Return (x, y) of the center of cell containing provided text 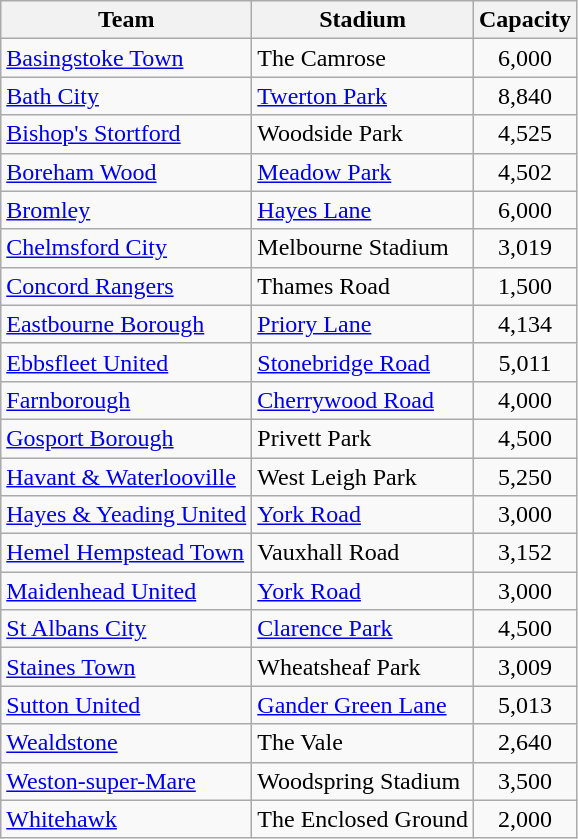
Melbourne Stadium (363, 248)
Concord Rangers (126, 286)
The Vale (363, 743)
Gosport Borough (126, 438)
Hayes & Yeading United (126, 515)
The Enclosed Ground (363, 819)
Meadow Park (363, 172)
Sutton United (126, 705)
Vauxhall Road (363, 553)
2,000 (524, 819)
Woodspring Stadium (363, 781)
Havant & Waterlooville (126, 477)
Whitehawk (126, 819)
Bromley (126, 210)
4,502 (524, 172)
Clarence Park (363, 629)
8,840 (524, 96)
St Albans City (126, 629)
Boreham Wood (126, 172)
5,250 (524, 477)
Weston-super-Mare (126, 781)
4,134 (524, 324)
5,013 (524, 705)
Bath City (126, 96)
West Leigh Park (363, 477)
Thames Road (363, 286)
4,525 (524, 134)
Team (126, 20)
Stonebridge Road (363, 362)
Wheatsheaf Park (363, 667)
3,009 (524, 667)
Maidenhead United (126, 591)
Woodside Park (363, 134)
Farnborough (126, 400)
Capacity (524, 20)
Priory Lane (363, 324)
Twerton Park (363, 96)
2,640 (524, 743)
3,019 (524, 248)
Staines Town (126, 667)
Hayes Lane (363, 210)
Stadium (363, 20)
The Camrose (363, 58)
Basingstoke Town (126, 58)
Gander Green Lane (363, 705)
3,152 (524, 553)
3,500 (524, 781)
Eastbourne Borough (126, 324)
Bishop's Stortford (126, 134)
Chelmsford City (126, 248)
Wealdstone (126, 743)
Ebbsfleet United (126, 362)
Privett Park (363, 438)
Cherrywood Road (363, 400)
4,000 (524, 400)
1,500 (524, 286)
5,011 (524, 362)
Hemel Hempstead Town (126, 553)
